Determine the [x, y] coordinate at the center of the cell enclosing the given text.  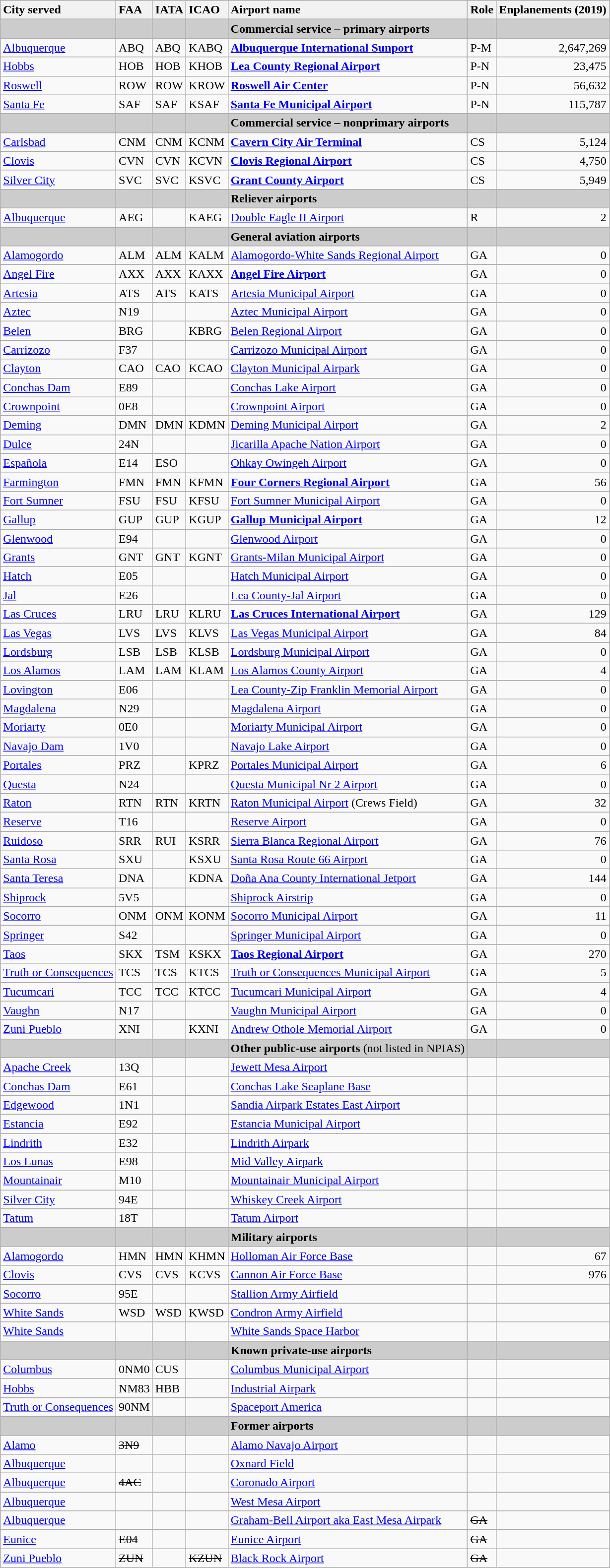
Moriarty [59, 727]
Jal [59, 595]
Condron Army Airfield [347, 1313]
White Sands Space Harbor [347, 1331]
Jewett Mesa Airport [347, 1067]
Other public-use airports (not listed in NPIAS) [347, 1048]
129 [553, 614]
FAA [135, 10]
0NM0 [135, 1369]
Crownpoint Airport [347, 406]
Springer [59, 935]
KROW [207, 85]
Estancia [59, 1124]
KPRZ [207, 765]
KALM [207, 255]
Enplanements (2019) [553, 10]
SXU [135, 860]
HBB [169, 1388]
Hatch Municipal Airport [347, 576]
Lea County-Jal Airport [347, 595]
DNA [135, 878]
Tucumcari Municipal Airport [347, 992]
KAEG [207, 217]
Las Cruces International Airport [347, 614]
Santa Rosa Route 66 Airport [347, 860]
E92 [135, 1124]
Glenwood [59, 538]
N29 [135, 708]
ESO [169, 463]
N17 [135, 1010]
56,632 [553, 85]
KLSB [207, 652]
E94 [135, 538]
Las Vegas [59, 633]
Oxnard Field [347, 1464]
ZUN [135, 1558]
5V5 [135, 897]
KLAM [207, 671]
KONM [207, 916]
M10 [135, 1181]
32 [553, 803]
Aztec [59, 312]
Cavern City Air Terminal [347, 142]
KSXU [207, 860]
T16 [135, 821]
KRTN [207, 803]
Moriarty Municipal Airport [347, 727]
KCNM [207, 142]
Angel Fire [59, 274]
18T [135, 1218]
Santa Rosa [59, 860]
Portales [59, 765]
E14 [135, 463]
Estancia Municipal Airport [347, 1124]
24N [135, 444]
Las Vegas Municipal Airport [347, 633]
KZUN [207, 1558]
KLVS [207, 633]
144 [553, 878]
Santa Fe Municipal Airport [347, 104]
SKX [135, 954]
Navajo Lake Airport [347, 746]
Stallion Army Airfield [347, 1294]
Whiskey Creek Airport [347, 1199]
Raton Municipal Airport (Crews Field) [347, 803]
RUI [169, 841]
Belen [59, 331]
KTCC [207, 992]
Clayton [59, 369]
N19 [135, 312]
Holloman Air Force Base [347, 1256]
E32 [135, 1142]
Las Cruces [59, 614]
Reliever airports [347, 198]
Sandia Airpark Estates East Airport [347, 1105]
6 [553, 765]
KTCS [207, 973]
Vaughn Municipal Airport [347, 1010]
Andrew Othole Memorial Airport [347, 1029]
Tatum Airport [347, 1218]
Edgewood [59, 1105]
Gallup [59, 519]
KGNT [207, 558]
Clovis Regional Airport [347, 161]
Sierra Blanca Regional Airport [347, 841]
Deming [59, 425]
Crownpoint [59, 406]
Black Rock Airport [347, 1558]
Carrizozo [59, 350]
Apache Creek [59, 1067]
Alamo Navajo Airport [347, 1445]
Double Eagle II Airport [347, 217]
Taos Regional Airport [347, 954]
IATA [169, 10]
ICAO [207, 10]
Grant County Airport [347, 180]
KHOB [207, 66]
Vaughn [59, 1010]
23,475 [553, 66]
Gallup Municipal Airport [347, 519]
Magdalena [59, 708]
Columbus [59, 1369]
Los Lunas [59, 1162]
KATS [207, 293]
1N1 [135, 1105]
Eunice Airport [347, 1539]
Conchas Lake Seaplane Base [347, 1086]
Lordsburg [59, 652]
KAXX [207, 274]
KXNI [207, 1029]
Coronado Airport [347, 1483]
115,787 [553, 104]
R [482, 217]
Tucumcari [59, 992]
KGUP [207, 519]
E98 [135, 1162]
BRG [135, 331]
Jicarilla Apache Nation Airport [347, 444]
Roswell Air Center [347, 85]
11 [553, 916]
Glenwood Airport [347, 538]
Cannon Air Force Base [347, 1275]
KDNA [207, 878]
270 [553, 954]
Dulce [59, 444]
Fort Sumner Municipal Airport [347, 501]
KSRR [207, 841]
976 [553, 1275]
5 [553, 973]
0E8 [135, 406]
Tatum [59, 1218]
City served [59, 10]
Former airports [347, 1426]
95E [135, 1294]
KABQ [207, 48]
67 [553, 1256]
Truth or Consequences Municipal Airport [347, 973]
KWSD [207, 1313]
76 [553, 841]
NM83 [135, 1388]
Los Alamos [59, 671]
KHMN [207, 1256]
3N9 [135, 1445]
2,647,269 [553, 48]
E04 [135, 1539]
Hatch [59, 576]
KSVC [207, 180]
KFSU [207, 501]
4AC [135, 1483]
KBRG [207, 331]
West Mesa Airport [347, 1502]
94E [135, 1199]
Ruidoso [59, 841]
4,750 [553, 161]
84 [553, 633]
Mountainair Municipal Airport [347, 1181]
Lovington [59, 690]
Los Alamos County Airport [347, 671]
Columbus Municipal Airport [347, 1369]
Artesia Municipal Airport [347, 293]
Grants [59, 558]
E06 [135, 690]
1V0 [135, 746]
Carrizozo Municipal Airport [347, 350]
Socorro Municipal Airport [347, 916]
KSAF [207, 104]
PRZ [135, 765]
Raton [59, 803]
KCVS [207, 1275]
Portales Municipal Airport [347, 765]
Albuquerque International Sunport [347, 48]
KFMN [207, 482]
0E0 [135, 727]
E61 [135, 1086]
F37 [135, 350]
Farmington [59, 482]
Conchas Lake Airport [347, 387]
90NM [135, 1407]
Lea County Regional Airport [347, 66]
KSKX [207, 954]
Magdalena Airport [347, 708]
Santa Teresa [59, 878]
E89 [135, 387]
Ohkay Owingeh Airport [347, 463]
Alamogordo-White Sands Regional Airport [347, 255]
Industrial Airpark [347, 1388]
Role [482, 10]
Aztec Municipal Airport [347, 312]
Grants-Milan Municipal Airport [347, 558]
Shiprock [59, 897]
Shiprock Airstrip [347, 897]
Angel Fire Airport [347, 274]
56 [553, 482]
Navajo Dam [59, 746]
Questa Municipal Nr 2 Airport [347, 784]
Artesia [59, 293]
Known private-use airports [347, 1350]
Springer Municipal Airport [347, 935]
Santa Fe [59, 104]
Reserve [59, 821]
Airport name [347, 10]
P-M [482, 48]
General aviation airports [347, 237]
CUS [169, 1369]
Española [59, 463]
Graham-Bell Airport aka East Mesa Airpark [347, 1520]
Lindrith Airpark [347, 1142]
12 [553, 519]
Doña Ana County International Jetport [347, 878]
TSM [169, 954]
Fort Sumner [59, 501]
KDMN [207, 425]
Taos [59, 954]
Roswell [59, 85]
Carlsbad [59, 142]
13Q [135, 1067]
KLRU [207, 614]
Four Corners Regional Airport [347, 482]
N24 [135, 784]
Lea County-Zip Franklin Memorial Airport [347, 690]
Questa [59, 784]
SRR [135, 841]
Eunice [59, 1539]
Reserve Airport [347, 821]
Commercial service – nonprimary airports [347, 123]
5,124 [553, 142]
XNI [135, 1029]
Military airports [347, 1237]
S42 [135, 935]
Alamo [59, 1445]
Mid Valley Airpark [347, 1162]
Commercial service – primary airports [347, 29]
Lindrith [59, 1142]
Spaceport America [347, 1407]
Belen Regional Airport [347, 331]
Clayton Municipal Airpark [347, 369]
Lordsburg Municipal Airport [347, 652]
AEG [135, 217]
Deming Municipal Airport [347, 425]
Mountainair [59, 1181]
5,949 [553, 180]
E05 [135, 576]
KCVN [207, 161]
E26 [135, 595]
KCAO [207, 369]
